Provide the (X, Y) coordinate of the cell's center where the given text is located.  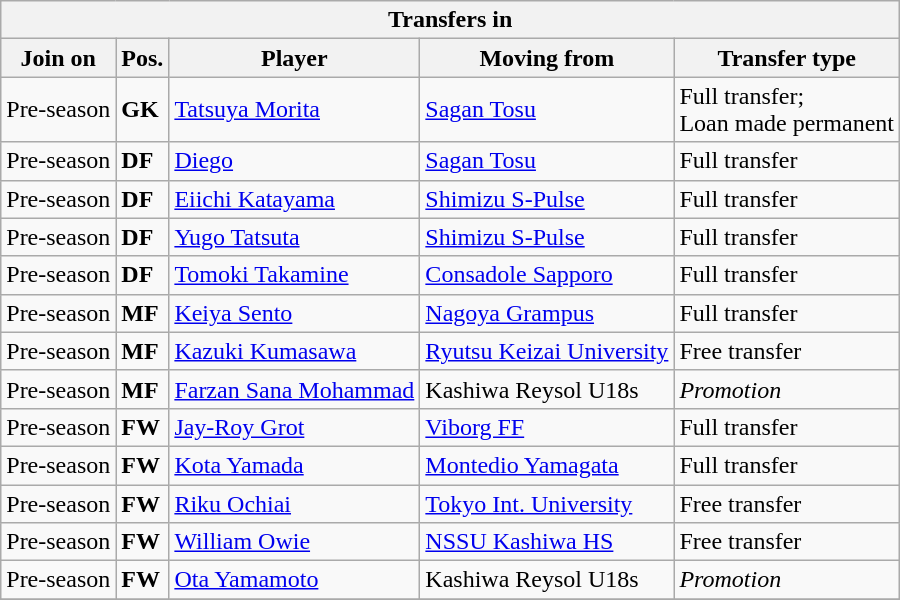
Tokyo Int. University (547, 503)
GK (142, 110)
Jay-Roy Grot (294, 427)
Kazuki Kumasawa (294, 351)
Tatsuya Morita (294, 110)
Montedio Yamagata (547, 465)
Transfers in (450, 20)
William Owie (294, 542)
Ryutsu Keizai University (547, 351)
Diego (294, 161)
Keiya Sento (294, 313)
Pos. (142, 58)
Tomoki Takamine (294, 275)
Transfer type (787, 58)
Riku Ochiai (294, 503)
Yugo Tatsuta (294, 237)
Nagoya Grampus (547, 313)
Full transfer; Loan made permanent (787, 110)
Player (294, 58)
Consadole Sapporo (547, 275)
Eiichi Katayama (294, 199)
Farzan Sana Mohammad (294, 389)
Join on (58, 58)
Moving from (547, 58)
Viborg FF (547, 427)
NSSU Kashiwa HS (547, 542)
Kota Yamada (294, 465)
Ota Yamamoto (294, 580)
